Capture the cell that displays the provided text and extract its (X, Y) central coordinate. 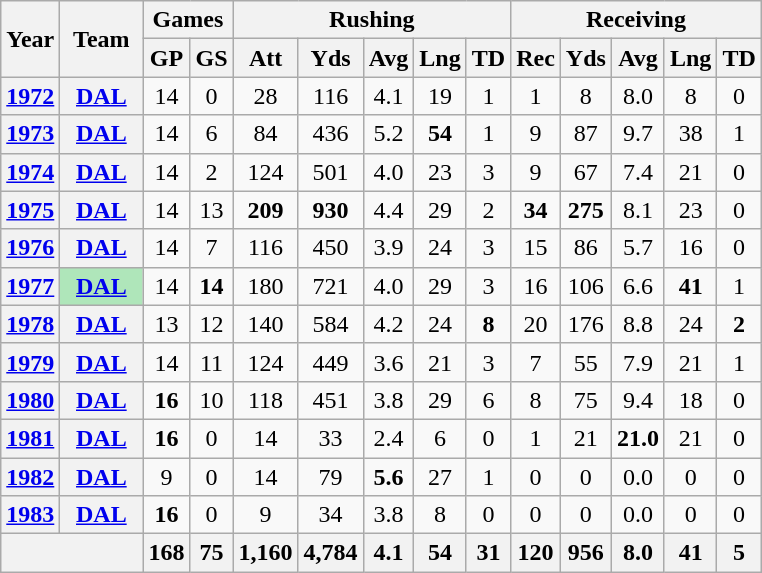
106 (586, 286)
31 (488, 553)
956 (586, 553)
Rec (536, 58)
120 (536, 553)
176 (586, 324)
1980 (30, 400)
79 (330, 477)
18 (690, 400)
Receiving (636, 20)
GP (166, 58)
1979 (30, 362)
5.7 (638, 248)
1981 (30, 438)
584 (330, 324)
3.6 (388, 362)
436 (330, 134)
10 (212, 400)
1982 (30, 477)
12 (212, 324)
5.6 (388, 477)
9.4 (638, 400)
Team (102, 39)
1978 (30, 324)
2.4 (388, 438)
Year (30, 39)
3.9 (388, 248)
180 (266, 286)
4.2 (388, 324)
86 (586, 248)
8.8 (638, 324)
19 (440, 96)
168 (166, 553)
721 (330, 286)
8.1 (638, 210)
87 (586, 134)
Rushing (372, 20)
Att (266, 58)
209 (266, 210)
275 (586, 210)
1975 (30, 210)
1977 (30, 286)
930 (330, 210)
38 (690, 134)
450 (330, 248)
1976 (30, 248)
118 (266, 400)
GS (212, 58)
1983 (30, 515)
21.0 (638, 438)
4.4 (388, 210)
28 (266, 96)
6.6 (638, 286)
Games (188, 20)
33 (330, 438)
67 (586, 172)
1,160 (266, 553)
501 (330, 172)
140 (266, 324)
84 (266, 134)
7.9 (638, 362)
20 (536, 324)
4,784 (330, 553)
27 (440, 477)
5 (739, 553)
7.4 (638, 172)
1973 (30, 134)
5.2 (388, 134)
11 (212, 362)
1974 (30, 172)
9.7 (638, 134)
451 (330, 400)
15 (536, 248)
1972 (30, 96)
449 (330, 362)
55 (586, 362)
